Return the [x, y] coordinate for the center point of the cell that contains the specified text.  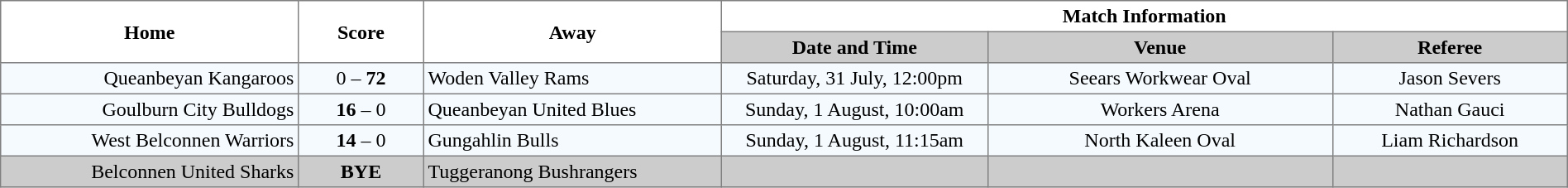
Queanbeyan Kangaroos [150, 79]
Saturday, 31 July, 12:00pm [854, 79]
Liam Richardson [1450, 141]
BYE [361, 171]
Jason Severs [1450, 79]
Tuggeranong Bushrangers [572, 171]
Date and Time [854, 47]
0 – 72 [361, 79]
Venue [1159, 47]
16 – 0 [361, 109]
Home [150, 31]
Woden Valley Rams [572, 79]
Score [361, 31]
Referee [1450, 47]
Belconnen United Sharks [150, 171]
Goulburn City Bulldogs [150, 109]
Gungahlin Bulls [572, 141]
Sunday, 1 August, 10:00am [854, 109]
West Belconnen Warriors [150, 141]
Sunday, 1 August, 11:15am [854, 141]
Queanbeyan United Blues [572, 109]
Nathan Gauci [1450, 109]
Match Information [1145, 17]
Workers Arena [1159, 109]
North Kaleen Oval [1159, 141]
Away [572, 31]
Seears Workwear Oval [1159, 79]
14 – 0 [361, 141]
